Locate the cell with the specified text and output its [x, y] center coordinate. 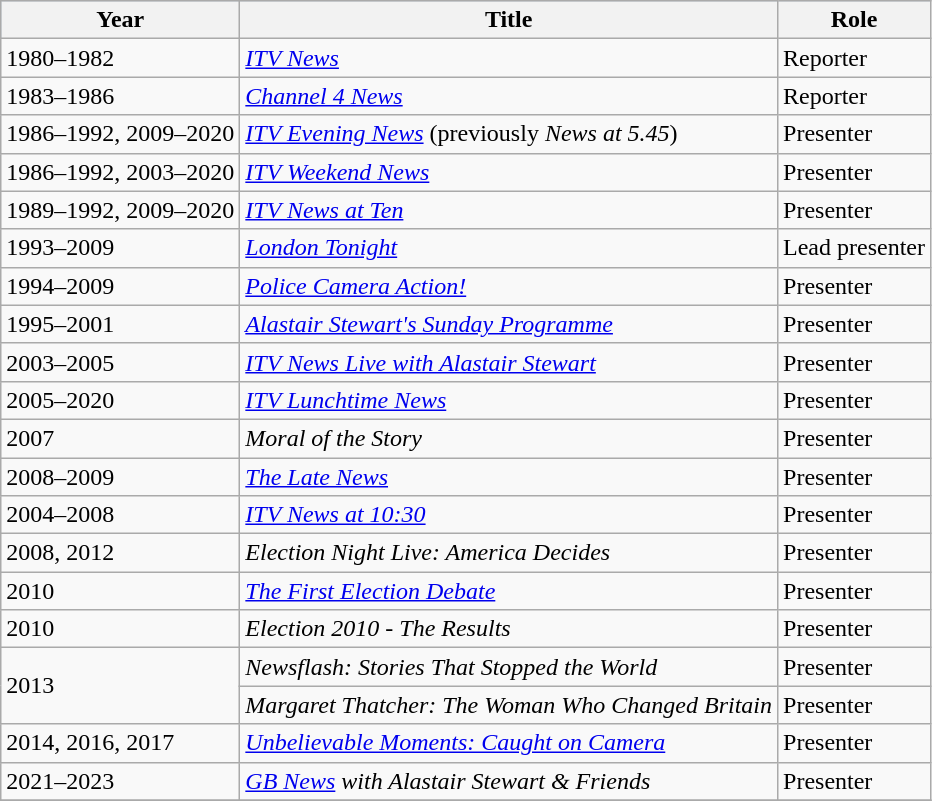
Unbelievable Moments: Caught on Camera [509, 743]
Police Camera Action! [509, 286]
The First Election Debate [509, 591]
Election 2010 - The Results [509, 629]
Newsflash: Stories That Stopped the World [509, 667]
The Late News [509, 477]
1983–1986 [120, 96]
1989–1992, 2009–2020 [120, 210]
2004–2008 [120, 515]
Channel 4 News [509, 96]
2008, 2012 [120, 553]
ITV News at 10:30 [509, 515]
2021–2023 [120, 781]
1986–1992, 2009–2020 [120, 134]
1980–1982 [120, 58]
Lead presenter [854, 248]
ITV News at Ten [509, 210]
Election Night Live: America Decides [509, 553]
1986–1992, 2003–2020 [120, 172]
ITV Lunchtime News [509, 400]
2005–2020 [120, 400]
2014, 2016, 2017 [120, 743]
Alastair Stewart's Sunday Programme [509, 324]
Year [120, 20]
ITV Evening News (previously News at 5.45) [509, 134]
1994–2009 [120, 286]
ITV News [509, 58]
1995–2001 [120, 324]
Moral of the Story [509, 438]
2008–2009 [120, 477]
ITV Weekend News [509, 172]
GB News with Alastair Stewart & Friends [509, 781]
2003–2005 [120, 362]
Title [509, 20]
Margaret Thatcher: The Woman Who Changed Britain [509, 705]
ITV News Live with Alastair Stewart [509, 362]
2007 [120, 438]
2013 [120, 686]
1993–2009 [120, 248]
Role [854, 20]
London Tonight [509, 248]
